Return [X, Y] of the center of cell containing provided text 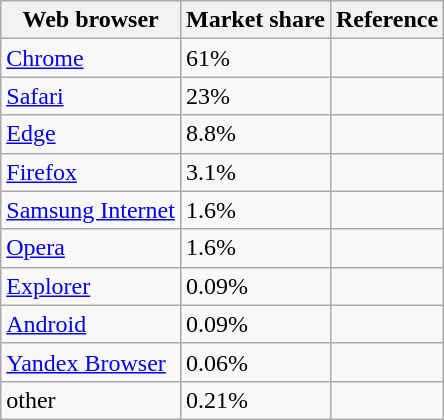
Opera [91, 248]
Samsung Internet [91, 210]
Explorer [91, 286]
Chrome [91, 58]
61% [255, 58]
3.1% [255, 172]
23% [255, 96]
0.06% [255, 362]
Android [91, 324]
Yandex Browser [91, 362]
Firefox [91, 172]
Edge [91, 134]
Reference [386, 20]
8.8% [255, 134]
Safari [91, 96]
Market share [255, 20]
other [91, 400]
Web browser [91, 20]
0.21% [255, 400]
